Pinpoint the cell where the given text exists, returning its [X, Y] midpoint coordinate. 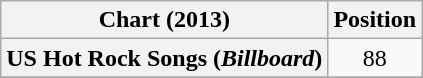
Chart (2013) [164, 20]
US Hot Rock Songs (Billboard) [164, 58]
Position [375, 20]
88 [375, 58]
